From the cell containing the given text, extract its center point as [X, Y] coordinate. 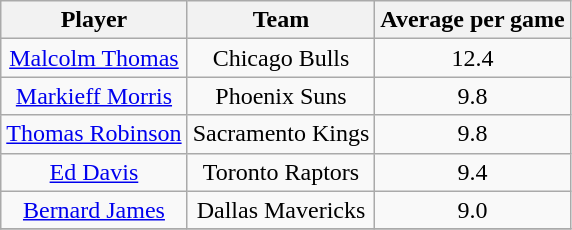
Dallas Mavericks [281, 210]
Ed Davis [94, 172]
9.4 [472, 172]
Average per game [472, 20]
Thomas Robinson [94, 134]
Phoenix Suns [281, 96]
12.4 [472, 58]
Toronto Raptors [281, 172]
Sacramento Kings [281, 134]
Chicago Bulls [281, 58]
Team [281, 20]
Markieff Morris [94, 96]
Player [94, 20]
Bernard James [94, 210]
9.0 [472, 210]
Malcolm Thomas [94, 58]
